Return [X, Y] of the center of cell containing provided text 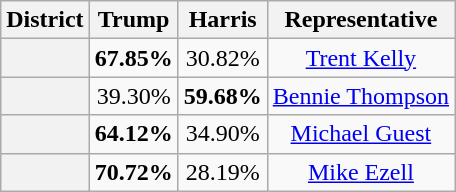
34.90% [222, 134]
Mike Ezell [360, 172]
Representative [360, 20]
70.72% [134, 172]
39.30% [134, 96]
Michael Guest [360, 134]
64.12% [134, 134]
Bennie Thompson [360, 96]
67.85% [134, 58]
District [45, 20]
59.68% [222, 96]
Harris [222, 20]
Trent Kelly [360, 58]
28.19% [222, 172]
30.82% [222, 58]
Trump [134, 20]
